For the text-containing cell, return its midpoint in (x, y) coordinate format. 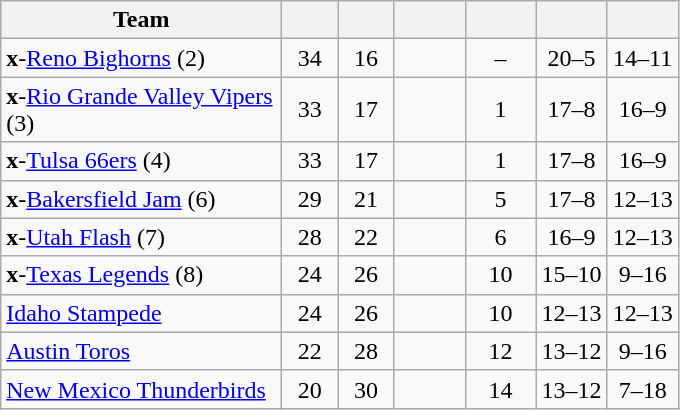
x-Texas Legends (8) (142, 275)
5 (500, 199)
New Mexico Thunderbirds (142, 389)
15–10 (572, 275)
12 (500, 351)
20–5 (572, 58)
x-Tulsa 66ers (4) (142, 161)
7–18 (642, 389)
34 (310, 58)
30 (366, 389)
29 (310, 199)
x-Rio Grande Valley Vipers (3) (142, 110)
20 (310, 389)
21 (366, 199)
16 (366, 58)
x-Utah Flash (7) (142, 237)
Austin Toros (142, 351)
Team (142, 20)
– (500, 58)
14 (500, 389)
x-Bakersfield Jam (6) (142, 199)
x-Reno Bighorns (2) (142, 58)
14–11 (642, 58)
6 (500, 237)
Idaho Stampede (142, 313)
